Find where the given text appears and provide that cell's center as (X, Y) coordinate. 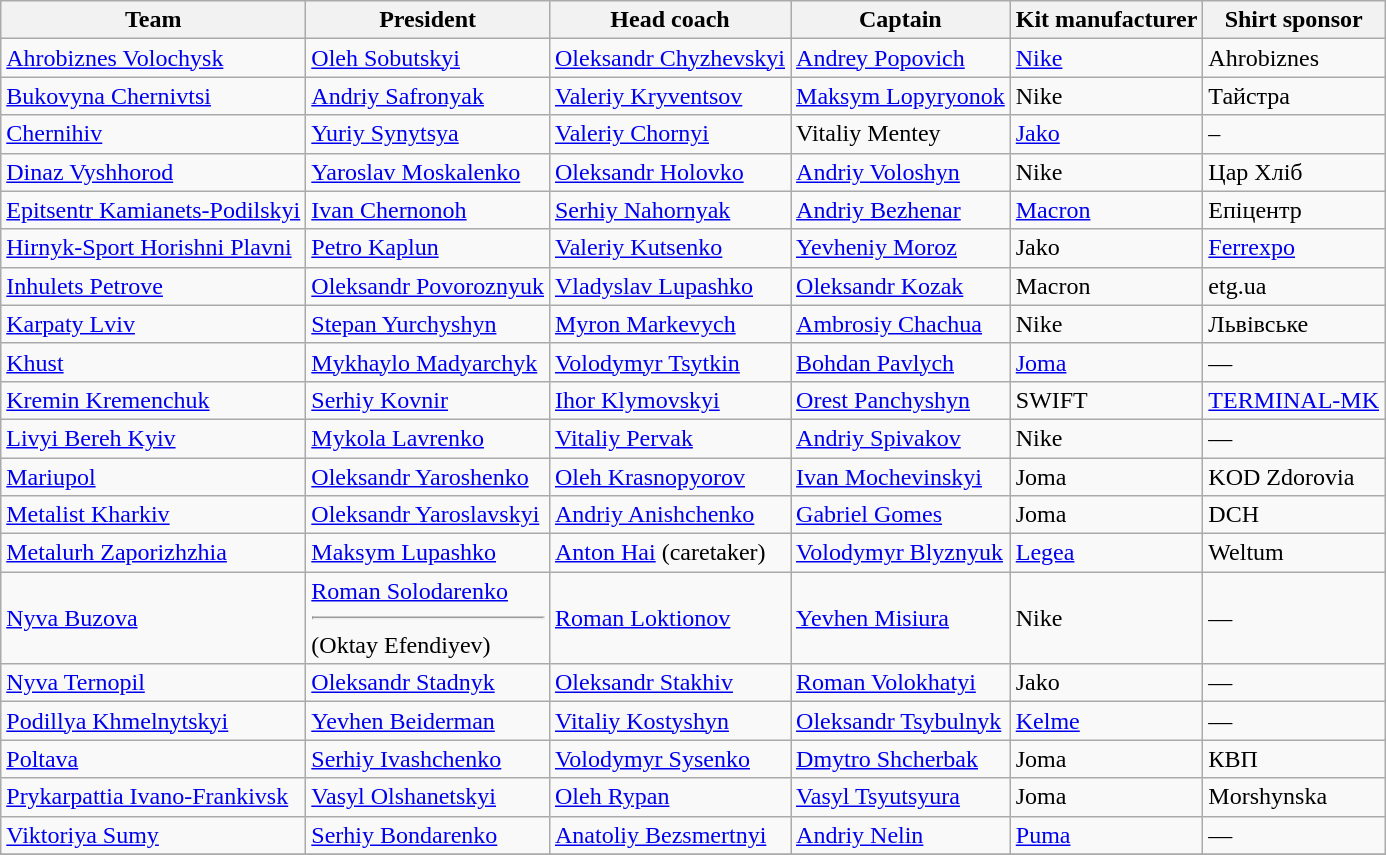
Oleh Sobutskyi (428, 58)
Mariupol (154, 477)
Epitsentr Kamianets-Podilskyi (154, 210)
Andriy Safronyak (428, 96)
Yevheniy Moroz (901, 248)
Andriy Nelin (901, 835)
Vasyl Olshanetskyi (428, 797)
etg.ua (1294, 286)
Shirt sponsor (1294, 20)
Andriy Bezhenar (901, 210)
Anton Hai (caretaker) (670, 553)
Vasyl Tsyutsyura (901, 797)
Roman Volokhatyi (901, 683)
КВП (1294, 759)
Metalist Kharkiv (154, 515)
Anatoliy Bezsmertnyi (670, 835)
Captain (901, 20)
Livyi Bereh Kyiv (154, 438)
Oleksandr Tsybulnyk (901, 721)
Andriy Anishchenko (670, 515)
Andrey Popovich (901, 58)
Mykhaylo Madyarchyk (428, 362)
Ahrobiznes Volochysk (154, 58)
Vladyslav Lupashko (670, 286)
Епіцентр (1294, 210)
Oleksandr Stakhiv (670, 683)
Andriy Spivakov (901, 438)
Inhulets Petrove (154, 286)
Poltava (154, 759)
Yaroslav Moskalenko (428, 172)
Volodymyr Sysenko (670, 759)
Head coach (670, 20)
Dmytro Shcherbak (901, 759)
Morshynska (1294, 797)
TERMINAL-MK (1294, 400)
Viktoriya Sumy (154, 835)
Mykola Lavrenko (428, 438)
Prykarpattia Ivano-Frankivsk (154, 797)
Ivan Chernonoh (428, 210)
Цар Хліб (1294, 172)
Vitaliy Mentey (901, 134)
Oleksandr Povoroznyuk (428, 286)
Volodymyr Tsytkin (670, 362)
KOD Zdorovia (1294, 477)
Serhiy Nahornyak (670, 210)
Myron Markevych (670, 324)
Maksym Lupashko (428, 553)
Nyva Buzova (154, 618)
Gabriel Gomes (901, 515)
Oleksandr Chyzhevskyi (670, 58)
Vitaliy Pervak (670, 438)
Karpaty Lviv (154, 324)
Nyva Ternopil (154, 683)
Serhiy Bondarenko (428, 835)
Dinaz Vyshhorod (154, 172)
Oleksandr Kozak (901, 286)
Vitaliy Kostyshyn (670, 721)
Chernihiv (154, 134)
Valeriy Chornyi (670, 134)
Yevhen Beiderman (428, 721)
Roman Loktionov (670, 618)
Serhiy Ivashchenko (428, 759)
Ferrexpo (1294, 248)
Yevhen Misiura (901, 618)
Stepan Yurchyshyn (428, 324)
Bohdan Pavlych (901, 362)
Oleh Rypan (670, 797)
Team (154, 20)
Kelme (1106, 721)
Львівське (1294, 324)
Oleksandr Yaroshenko (428, 477)
Oleksandr Stadnyk (428, 683)
Bukovyna Chernivtsi (154, 96)
Volodymyr Blyznyuk (901, 553)
Kremin Kremenchuk (154, 400)
Weltum (1294, 553)
Puma (1106, 835)
Maksym Lopyryonok (901, 96)
Ambrosiy Chachua (901, 324)
Khust (154, 362)
Тайстра (1294, 96)
Yuriy Synytsya (428, 134)
Oleh Krasnopyorov (670, 477)
Oleksandr Yaroslavskyi (428, 515)
Petro Kaplun (428, 248)
Kit manufacturer (1106, 20)
Legea (1106, 553)
Orest Panchyshyn (901, 400)
– (1294, 134)
Hirnyk-Sport Horishni Plavni (154, 248)
Roman Solodarenko(Oktay Efendiyev) (428, 618)
President (428, 20)
Ahrobiznes (1294, 58)
Valeriy Kutsenko (670, 248)
Serhiy Kovnir (428, 400)
Valeriy Kryventsov (670, 96)
Ivan Mochevinskyi (901, 477)
Ihor Klymovskyi (670, 400)
Andriy Voloshyn (901, 172)
SWIFT (1106, 400)
Metalurh Zaporizhzhia (154, 553)
Oleksandr Holovko (670, 172)
DCH (1294, 515)
Podillya Khmelnytskyi (154, 721)
